From the cell containing the given text, extract its center point as (x, y) coordinate. 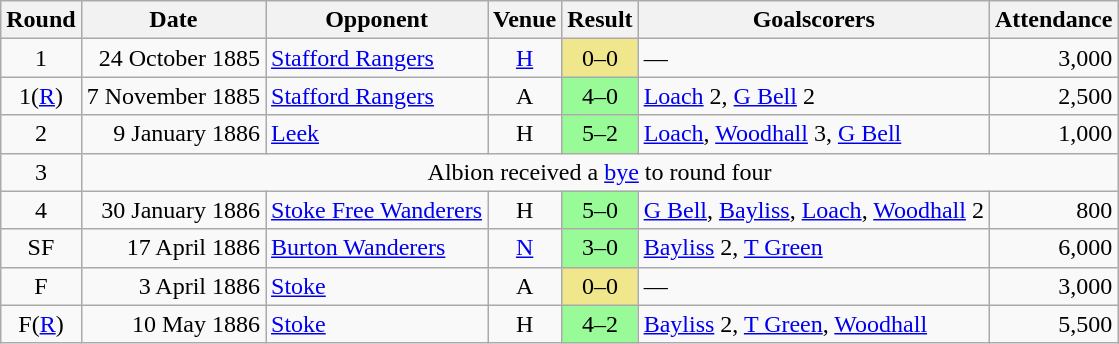
24 October 1885 (173, 58)
Bayliss 2, T Green, Woodhall (814, 324)
4 (41, 210)
Loach 2, G Bell 2 (814, 96)
5,500 (1053, 324)
Loach, Woodhall 3, G Bell (814, 134)
Stoke Free Wanderers (377, 210)
3–0 (600, 248)
800 (1053, 210)
Date (173, 20)
Opponent (377, 20)
Leek (377, 134)
N (525, 248)
G Bell, Bayliss, Loach, Woodhall 2 (814, 210)
1,000 (1053, 134)
Albion received a bye to round four (600, 172)
1(R) (41, 96)
Goalscorers (814, 20)
2 (41, 134)
3 April 1886 (173, 286)
Venue (525, 20)
6,000 (1053, 248)
F (41, 286)
F(R) (41, 324)
SF (41, 248)
Bayliss 2, T Green (814, 248)
3 (41, 172)
Round (41, 20)
9 January 1886 (173, 134)
Result (600, 20)
1 (41, 58)
10 May 1886 (173, 324)
5–0 (600, 210)
17 April 1886 (173, 248)
30 January 1886 (173, 210)
5–2 (600, 134)
4–0 (600, 96)
4–2 (600, 324)
2,500 (1053, 96)
7 November 1885 (173, 96)
Burton Wanderers (377, 248)
Attendance (1053, 20)
